Scan for the cell matching the given text and deliver its (X, Y) coordinate at center. 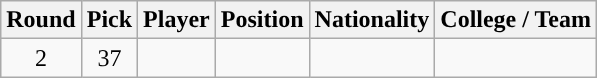
College / Team (516, 20)
Round (41, 20)
2 (41, 58)
Position (262, 20)
Pick (109, 20)
Nationality (372, 20)
37 (109, 58)
Player (177, 20)
